From the cell containing the given text, extract its center point as (X, Y) coordinate. 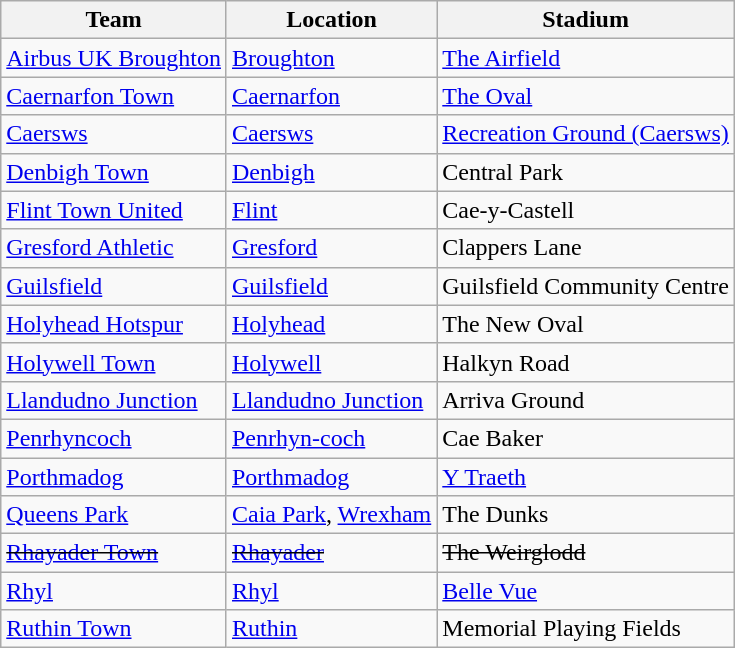
Ruthin Town (114, 629)
Queens Park (114, 515)
Flint Town United (114, 210)
Rhayader Town (114, 553)
Y Traeth (586, 477)
Holywell Town (114, 362)
The Weirglodd (586, 553)
Penrhyncoch (114, 438)
Ruthin (331, 629)
Denbigh Town (114, 172)
Clappers Lane (586, 248)
The Dunks (586, 515)
Holyhead (331, 324)
Cae Baker (586, 438)
Guilsfield Community Centre (586, 286)
Gresford (331, 248)
Gresford Athletic (114, 248)
Location (331, 20)
The Oval (586, 96)
Stadium (586, 20)
Team (114, 20)
Caernarfon (331, 96)
Holyhead Hotspur (114, 324)
Airbus UK Broughton (114, 58)
Rhayader (331, 553)
Flint (331, 210)
Belle Vue (586, 591)
Caernarfon Town (114, 96)
Memorial Playing Fields (586, 629)
Denbigh (331, 172)
Recreation Ground (Caersws) (586, 134)
Holywell (331, 362)
Penrhyn-coch (331, 438)
Cae-y-Castell (586, 210)
The Airfield (586, 58)
The New Oval (586, 324)
Central Park (586, 172)
Caia Park, Wrexham (331, 515)
Arriva Ground (586, 400)
Halkyn Road (586, 362)
Broughton (331, 58)
